Detect which cell encompasses the target text, then output its (x, y) center coordinate. 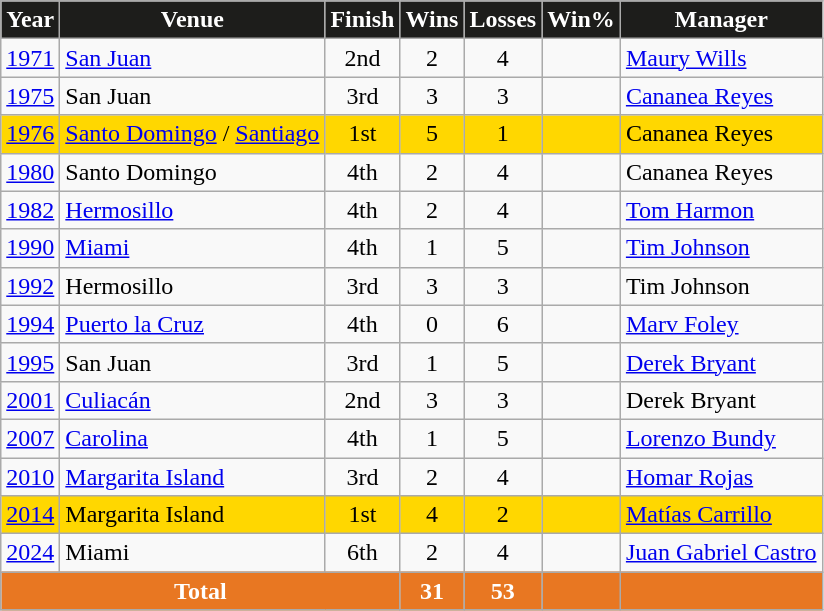
Win% (582, 20)
2014 (30, 515)
Maury Wills (721, 58)
2010 (30, 477)
1971 (30, 58)
Matías Carrillo (721, 515)
Manager (721, 20)
Santo Domingo / Santiago (192, 134)
6th (362, 553)
Puerto la Cruz (192, 324)
2001 (30, 400)
Lorenzo Bundy (721, 438)
Tom Harmon (721, 210)
1982 (30, 210)
Losses (503, 20)
6 (503, 324)
1994 (30, 324)
2007 (30, 438)
Finish (362, 20)
Carolina (192, 438)
Total (200, 591)
53 (503, 591)
1975 (30, 96)
Year (30, 20)
2024 (30, 553)
Homar Rojas (721, 477)
Wins (432, 20)
0 (432, 324)
Culiacán (192, 400)
Santo Domingo (192, 172)
1976 (30, 134)
1990 (30, 248)
Juan Gabriel Castro (721, 553)
1992 (30, 286)
1980 (30, 172)
Marv Foley (721, 324)
31 (432, 591)
Venue (192, 20)
1995 (30, 362)
